Return the (X, Y) coordinate for the center point of the cell that contains the specified text.  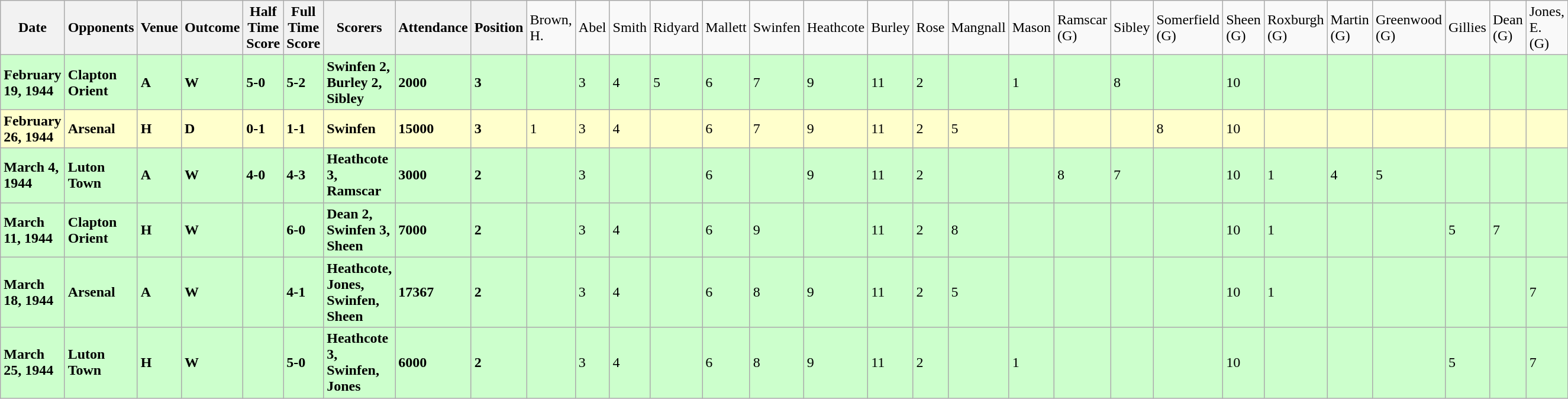
7000 (433, 230)
Dean 2, Swinfen 3, Sheen (360, 230)
Mason (1031, 28)
Abel (592, 28)
Heathcote 3, Swinfen, Jones (360, 362)
Burley (891, 28)
17367 (433, 292)
Mallett (726, 28)
Opponents (101, 28)
Ramscar (G) (1083, 28)
Roxburgh (G) (1296, 28)
4-3 (304, 175)
Smith (630, 28)
Scorers (360, 28)
Greenwood (G) (1408, 28)
March 18, 1944 (33, 292)
Mangnall (979, 28)
6000 (433, 362)
Full Time Score (304, 28)
February 19, 1944 (33, 82)
Dean (G) (1508, 28)
Heathcote, Jones, Swinfen, Sheen (360, 292)
D (212, 129)
1-1 (304, 129)
March 4, 1944 (33, 175)
Attendance (433, 28)
5-2 (304, 82)
0-1 (263, 129)
Somerfield (G) (1188, 28)
February 26, 1944 (33, 129)
Ridyard (676, 28)
3000 (433, 175)
Position (499, 28)
Date (33, 28)
Gillies (1467, 28)
Sibley (1132, 28)
Swinfen 2, Burley 2, Sibley (360, 82)
Half Time Score (263, 28)
March 25, 1944 (33, 362)
Martin (G) (1350, 28)
Venue (159, 28)
6-0 (304, 230)
Jones, E. (G) (1547, 28)
Heathcote 3, Ramscar (360, 175)
2000 (433, 82)
Brown, H. (551, 28)
4-0 (263, 175)
Rose (930, 28)
4-1 (304, 292)
15000 (433, 129)
Outcome (212, 28)
March 11, 1944 (33, 230)
Heathcote (835, 28)
Sheen (G) (1244, 28)
